Search for the cell housing the specified text and yield its (X, Y) center coordinate. 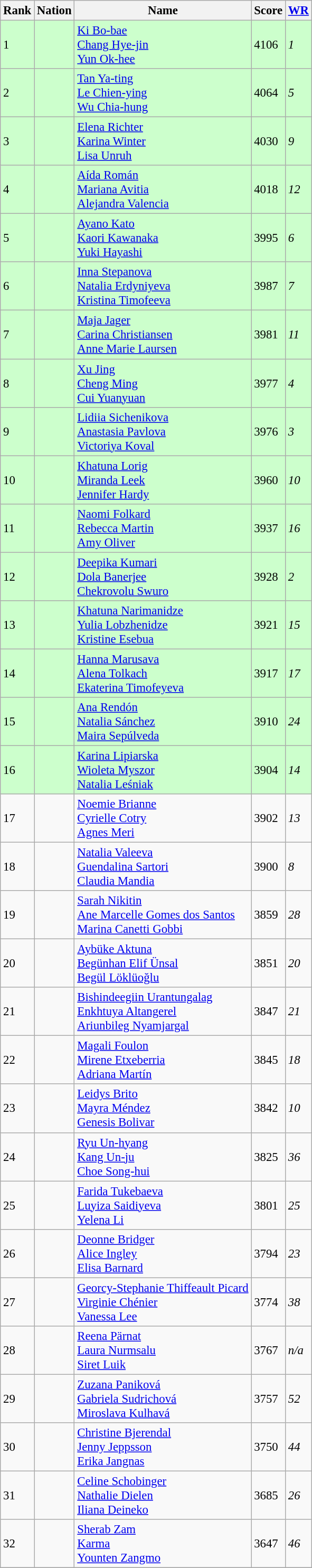
3757 (268, 1399)
Aybüke Aktuna Begünhan Elif Ünsal Begül Löklüoğlu (163, 964)
3801 (268, 1205)
Reena Pärnat Laura Nurmsalu Siret Luik (163, 1350)
27 (17, 1302)
3794 (268, 1253)
3995 (268, 238)
3774 (268, 1302)
3981 (268, 335)
3987 (268, 286)
3904 (268, 770)
3685 (268, 1495)
Deepika Kumari Dola Banerjee Chekrovolu Swuro (163, 577)
Hanna Marusava Alena Tolkach Ekaterina Timofeyeva (163, 673)
3847 (268, 1012)
3902 (268, 818)
Farida Tukebaeva Luyiza Saidiyeva Yelena Li (163, 1205)
46 (298, 1544)
Georcy-Stephanie Thiffeault Picard Virginie Chénier Vanessa Lee (163, 1302)
Ki Bo-bae Chang Hye-jin Yun Ok-hee (163, 45)
Magali Foulon Mirene Etxeberria Adriana Martín (163, 1060)
Ana Rendón Natalia Sánchez Maira Sepúlveda (163, 722)
Sherab Zam Karma Younten Zangmo (163, 1544)
3859 (268, 915)
Natalia Valeeva Guendalina Sartori Claudia Mandia (163, 867)
Leidys Brito Mayra Méndez Genesis Bolivar (163, 1109)
Lidiia Sichenikova Anastasia Pavlova Victoriya Koval (163, 431)
3976 (268, 431)
3825 (268, 1157)
Elena Richter Karina Winter Lisa Unruh (163, 141)
Naomi Folkard Rebecca Martin Amy Oliver (163, 528)
29 (17, 1399)
3937 (268, 528)
4030 (268, 141)
22 (17, 1060)
Rank (17, 11)
Inna Stepanova Natalia Erdyniyeva Kristina Timofeeva (163, 286)
19 (17, 915)
Score (268, 11)
3928 (268, 577)
3977 (268, 383)
36 (298, 1157)
3900 (268, 867)
4064 (268, 93)
Aída Román Mariana Avitia Alejandra Valencia (163, 190)
Karina Lipiarska Wioleta Myszor Natalia Leśniak (163, 770)
n/a (298, 1350)
3910 (268, 722)
3767 (268, 1350)
3917 (268, 673)
Christine Bjerendal Jenny Jeppsson Erika Jangnas (163, 1447)
30 (17, 1447)
Xu Jing Cheng Ming Cui Yuanyuan (163, 383)
4018 (268, 190)
3845 (268, 1060)
44 (298, 1447)
3647 (268, 1544)
Zuzana Paniková Gabriela Sudrichová Miroslava Kulhavá (163, 1399)
3851 (268, 964)
Sarah Nikitin Ane Marcelle Gomes dos Santos Marina Canetti Gobbi (163, 915)
4106 (268, 45)
Ryu Un-hyang Kang Un-ju Choe Song-hui (163, 1157)
Deonne Bridger Alice Ingley Elisa Barnard (163, 1253)
3750 (268, 1447)
Ayano Kato Kaori Kawanaka Yuki Hayashi (163, 238)
Khatuna Lorig Miranda Leek Jennifer Hardy (163, 480)
Celine Schobinger Nathalie Dielen Iliana Deineko (163, 1495)
Khatuna Narimanidze Yulia Lobzhenidze Kristine Esebua (163, 625)
WR (298, 11)
52 (298, 1399)
Bishindeegiin Urantungalag Enkhtuya Altangerel Ariunbileg Nyamjargal (163, 1012)
31 (17, 1495)
32 (17, 1544)
Name (163, 11)
3921 (268, 625)
Noemie Brianne Cyrielle Cotry Agnes Meri (163, 818)
Maja Jager Carina Christiansen Anne Marie Laursen (163, 335)
Tan Ya-ting Le Chien-ying Wu Chia-hung (163, 93)
38 (298, 1302)
3842 (268, 1109)
3960 (268, 480)
Nation (54, 11)
